Return the [x, y] coordinate for the center point of the cell that contains the specified text.  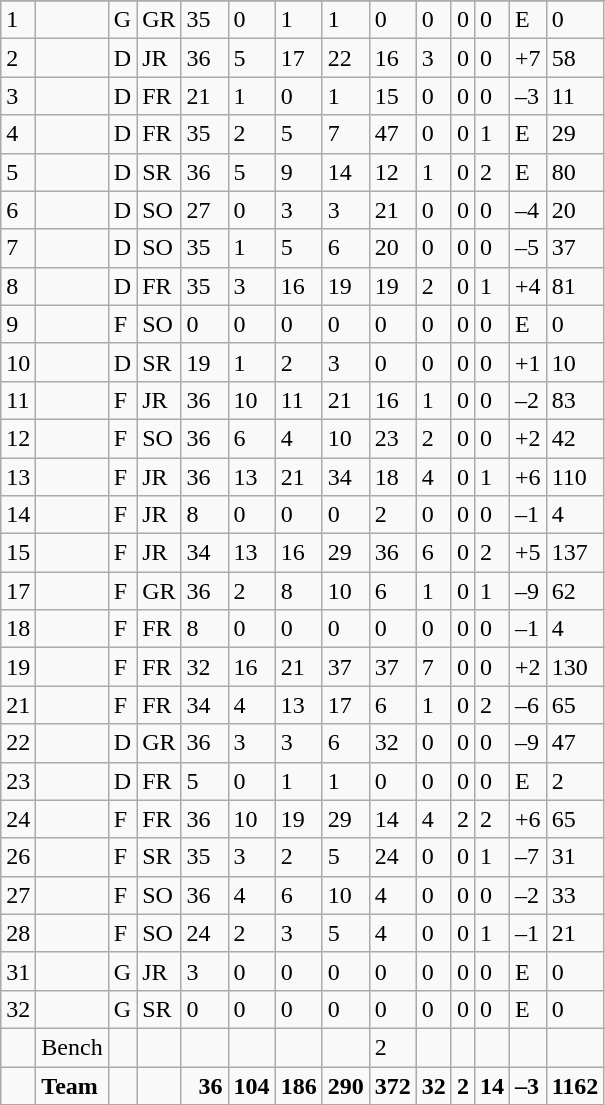
186 [298, 1085]
104 [252, 1085]
+5 [528, 553]
42 [575, 438]
110 [575, 477]
+1 [528, 362]
+7 [528, 58]
58 [575, 58]
26 [18, 857]
1162 [575, 1085]
+4 [528, 286]
83 [575, 400]
–4 [528, 210]
–6 [528, 705]
Team [72, 1085]
80 [575, 172]
Bench [72, 1047]
290 [346, 1085]
62 [575, 591]
81 [575, 286]
–5 [528, 248]
137 [575, 553]
28 [18, 933]
–7 [528, 857]
33 [575, 895]
130 [575, 667]
372 [392, 1085]
